Output the (X, Y) coordinate of the center of the cell containing the given text.  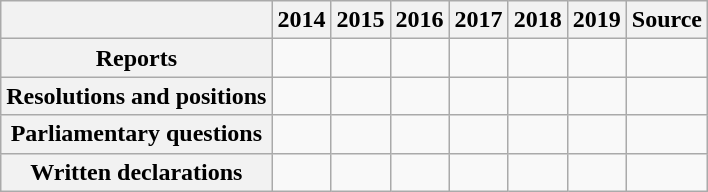
Written declarations (136, 172)
2017 (478, 20)
2019 (596, 20)
2015 (360, 20)
Resolutions and positions (136, 96)
Parliamentary questions (136, 134)
Reports (136, 58)
2018 (538, 20)
2016 (420, 20)
Source (666, 20)
2014 (302, 20)
